Identify which cell holds the provided text, then report its [x, y] central coordinate. 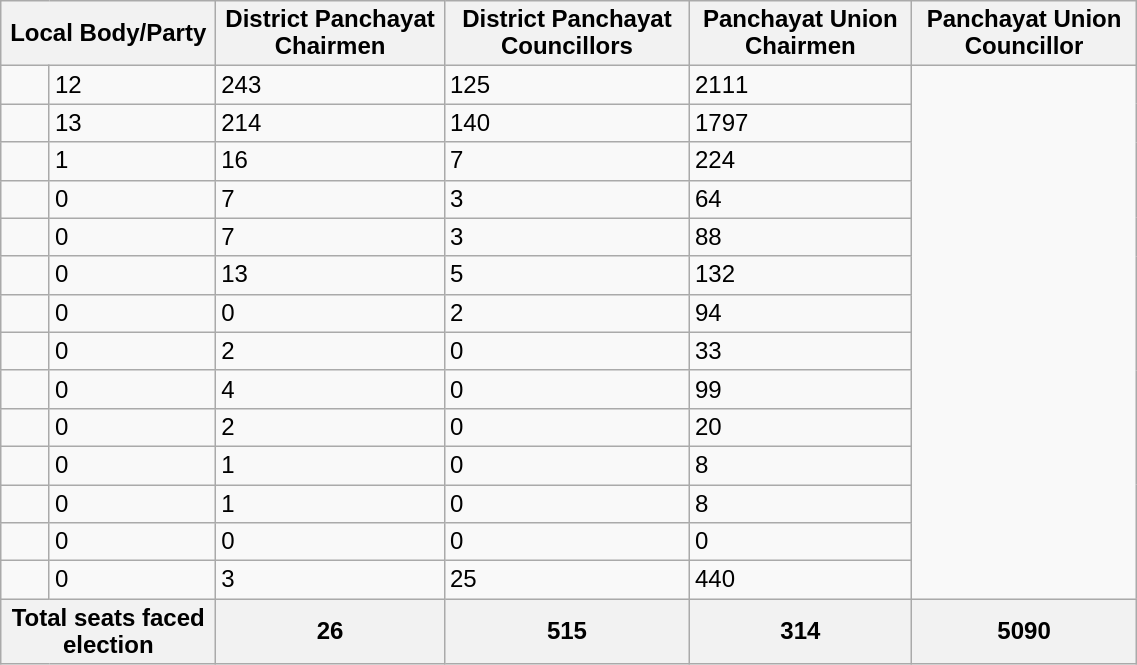
26 [330, 632]
64 [800, 199]
140 [566, 123]
440 [800, 580]
16 [330, 161]
99 [800, 389]
25 [566, 580]
33 [800, 351]
Local Body/Party [108, 34]
1797 [800, 123]
132 [800, 275]
4 [330, 389]
243 [330, 85]
314 [800, 632]
5 [566, 275]
District Panchayat Councillors [566, 34]
5090 [1024, 632]
214 [330, 123]
Panchayat Union Chairmen [800, 34]
12 [132, 85]
Total seats faced election [108, 632]
District Panchayat Chairmen [330, 34]
515 [566, 632]
125 [566, 85]
20 [800, 427]
224 [800, 161]
94 [800, 313]
88 [800, 237]
Panchayat Union Councillor [1024, 34]
2111 [800, 85]
